Determine the [X, Y] coordinate at the center of the cell enclosing the given text.  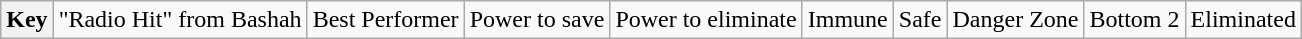
Best Performer [386, 20]
Key [27, 20]
Danger Zone [1016, 20]
Eliminated [1243, 20]
Power to save [537, 20]
Bottom 2 [1134, 20]
"Radio Hit" from Bashah [180, 20]
Safe [920, 20]
Immune [848, 20]
Power to eliminate [706, 20]
